Pinpoint the cell where the given text exists, returning its (X, Y) midpoint coordinate. 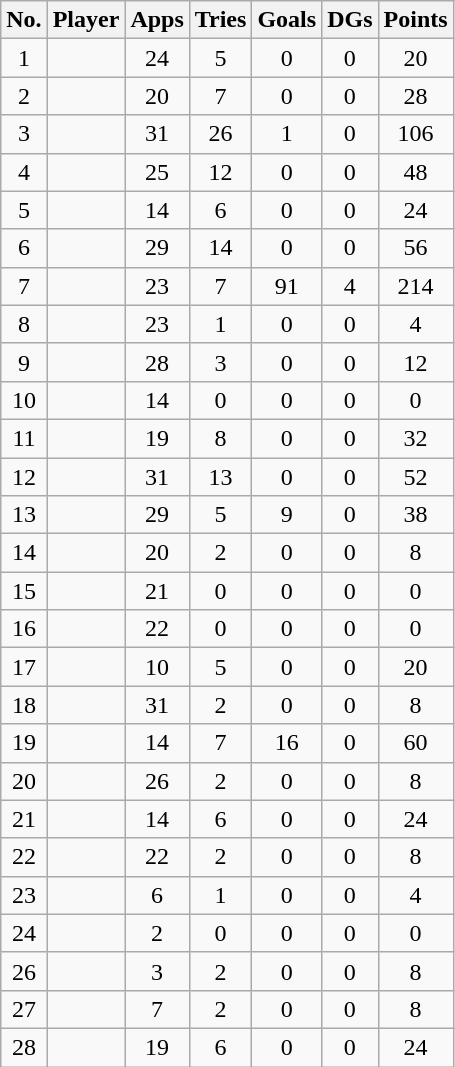
56 (416, 248)
25 (157, 172)
106 (416, 134)
18 (24, 705)
DGs (350, 20)
Goals (287, 20)
11 (24, 438)
32 (416, 438)
No. (24, 20)
Points (416, 20)
15 (24, 591)
60 (416, 743)
91 (287, 286)
48 (416, 172)
Tries (220, 20)
52 (416, 477)
27 (24, 1009)
38 (416, 515)
Player (86, 20)
Apps (157, 20)
17 (24, 667)
214 (416, 286)
